Provide the [x, y] coordinate of the cell's center where the given text is located.  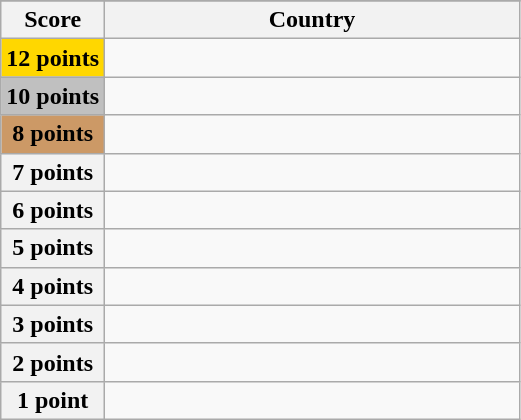
12 points [53, 58]
8 points [53, 134]
1 point [53, 400]
Score [53, 20]
7 points [53, 172]
4 points [53, 286]
6 points [53, 210]
10 points [53, 96]
2 points [53, 362]
Country [312, 20]
3 points [53, 324]
5 points [53, 248]
